Identify which cell holds the provided text, then report its [x, y] central coordinate. 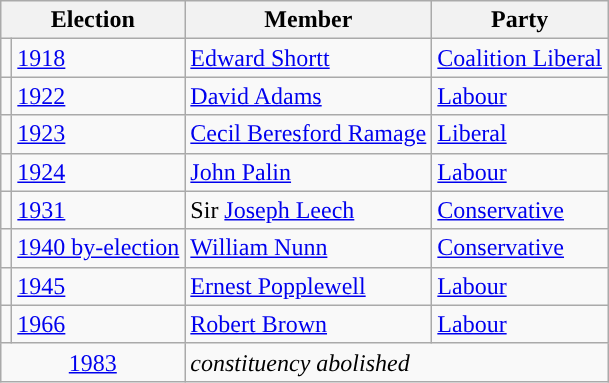
Ernest Popplewell [308, 286]
John Palin [308, 172]
1922 [98, 96]
1918 [98, 58]
Coalition Liberal [520, 58]
1940 by-election [98, 248]
1983 [93, 362]
1923 [98, 134]
Party [520, 20]
David Adams [308, 96]
1931 [98, 210]
Cecil Beresford Ramage [308, 134]
Member [308, 20]
constituency abolished [396, 362]
Robert Brown [308, 324]
1966 [98, 324]
Edward Shortt [308, 58]
1924 [98, 172]
Liberal [520, 134]
Election [93, 20]
1945 [98, 286]
Sir Joseph Leech [308, 210]
William Nunn [308, 248]
